Locate the cell with the specified text and output its [X, Y] center coordinate. 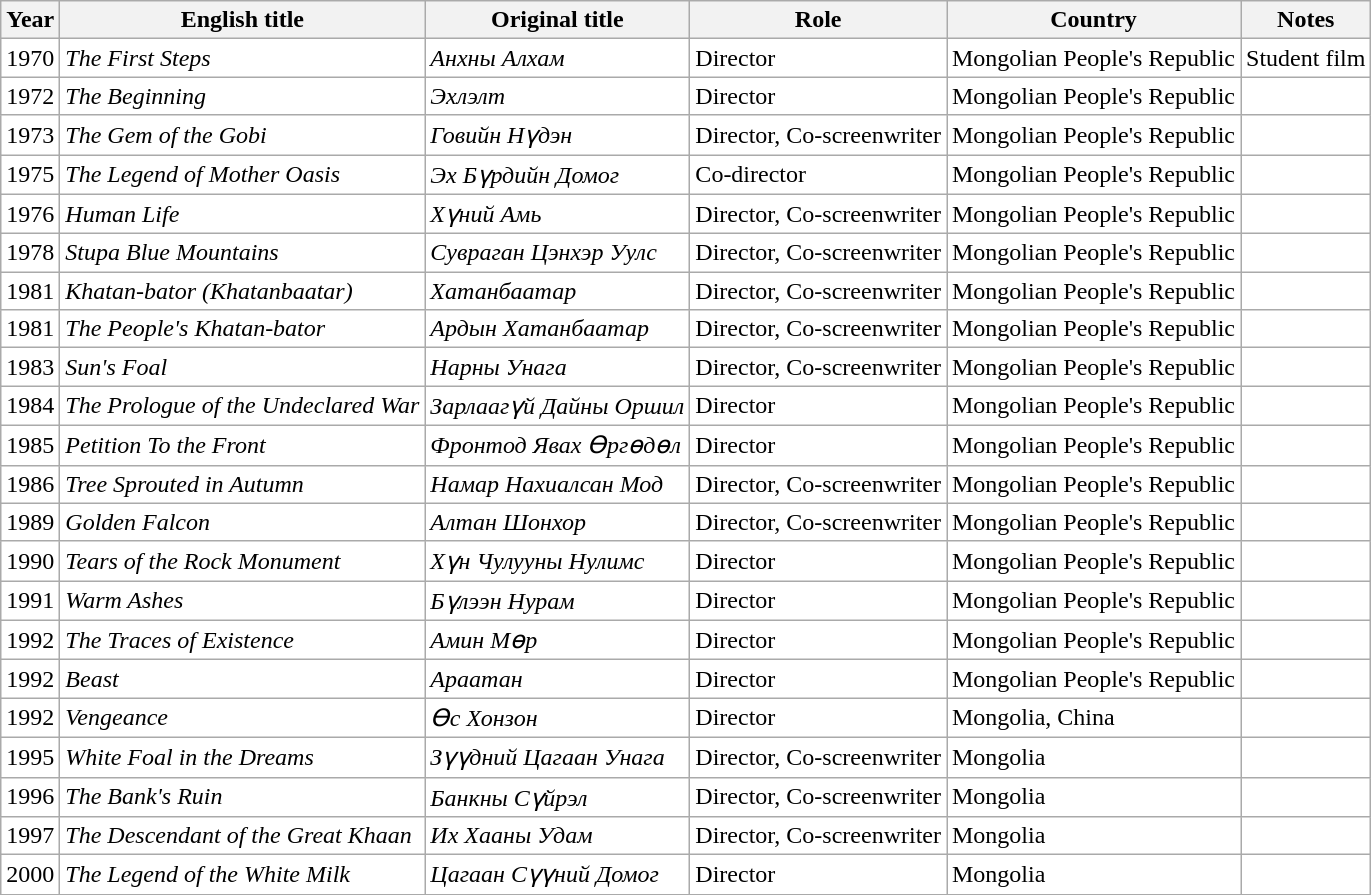
Petition To the Front [242, 445]
Говийн Нүдэн [558, 135]
The Bank's Ruin [242, 797]
Банкны Сүйрэл [558, 797]
Хүн Чулууны Нулимс [558, 561]
Хатанбаатар [558, 291]
Beast [242, 679]
Зүүдний Цагаан Унага [558, 757]
Эхлэлт [558, 96]
Warm Ashes [242, 601]
1995 [30, 757]
Tree Sprouted in Autumn [242, 484]
1984 [30, 406]
Stupa Blue Mountains [242, 253]
Year [30, 20]
1991 [30, 601]
Намар Нахиалсан Мод [558, 484]
Өс Хонзон [558, 718]
1972 [30, 96]
Co-director [818, 174]
Khatan-bator (Khatanbaatar) [242, 291]
1986 [30, 484]
Бүлээн Нурам [558, 601]
1978 [30, 253]
1975 [30, 174]
1983 [30, 367]
The Descendant of the Great Khaan [242, 836]
Цагаан Сүүний Домог [558, 875]
Фронтод Явах Өргөдөл [558, 445]
Ардын Хатанбаатар [558, 329]
1985 [30, 445]
The Traces of Existence [242, 640]
1990 [30, 561]
Tears of the Rock Monument [242, 561]
Алтан Шонхор [558, 522]
The Prologue of the Undeclared War [242, 406]
The Legend of Mother Oasis [242, 174]
1997 [30, 836]
Хүний Амь [558, 214]
The People's Khatan-bator [242, 329]
The First Steps [242, 58]
1996 [30, 797]
Role [818, 20]
The Gem of the Gobi [242, 135]
Country [1093, 20]
1989 [30, 522]
Golden Falcon [242, 522]
Араатан [558, 679]
Амин Мөр [558, 640]
Student film [1306, 58]
Original title [558, 20]
White Foal in the Dreams [242, 757]
English title [242, 20]
Их Хааны Удам [558, 836]
Анхны Алхам [558, 58]
1973 [30, 135]
1970 [30, 58]
1976 [30, 214]
Эх Бүрдийн Домог [558, 174]
Notes [1306, 20]
Human Life [242, 214]
2000 [30, 875]
Vengeance [242, 718]
The Legend of the White Milk [242, 875]
Зарлаагүй Дайны Оршил [558, 406]
Нарны Унага [558, 367]
The Beginning [242, 96]
Sun's Foal [242, 367]
Сувраган Цэнхэр Уулс [558, 253]
Mongolia, China [1093, 718]
